From the cell containing the given text, extract its center point as [X, Y] coordinate. 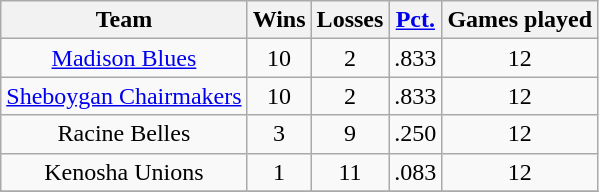
Games played [520, 20]
Madison Blues [124, 58]
Pct. [416, 20]
3 [279, 134]
Team [124, 20]
11 [350, 172]
1 [279, 172]
Kenosha Unions [124, 172]
Sheboygan Chairmakers [124, 96]
9 [350, 134]
Wins [279, 20]
Losses [350, 20]
Racine Belles [124, 134]
.250 [416, 134]
.083 [416, 172]
